From the cell containing the given text, extract its center point as [X, Y] coordinate. 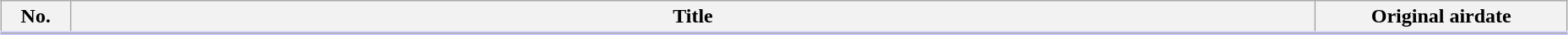
Original airdate [1441, 17]
Title [693, 17]
No. [35, 17]
